Output the [x, y] coordinate of the center of the cell containing the given text.  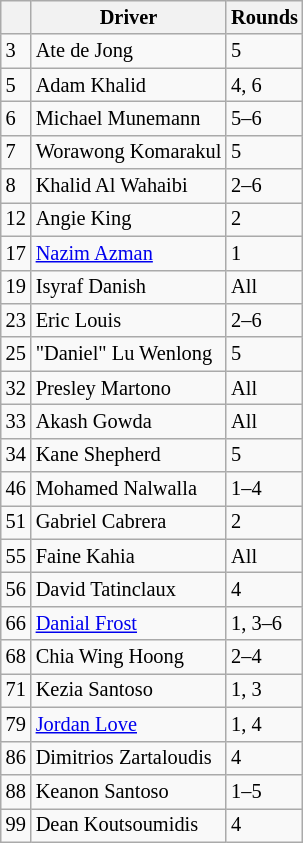
17 [16, 253]
Driver [128, 17]
1 [264, 253]
Worawong Komarakul [128, 152]
Michael Munemann [128, 118]
David Tatinclaux [128, 589]
7 [16, 152]
"Daniel" Lu Wenlong [128, 354]
Gabriel Cabrera [128, 522]
33 [16, 421]
Faine Kahia [128, 556]
Dimitrios Zartaloudis [128, 758]
23 [16, 320]
5–6 [264, 118]
Kezia Santoso [128, 690]
Ate de Jong [128, 51]
Angie King [128, 219]
8 [16, 186]
Kane Shepherd [128, 455]
99 [16, 825]
46 [16, 489]
1, 3–6 [264, 623]
Jordan Love [128, 724]
6 [16, 118]
79 [16, 724]
Keanon Santoso [128, 791]
71 [16, 690]
12 [16, 219]
56 [16, 589]
Nazim Azman [128, 253]
Danial Frost [128, 623]
Isyraf Danish [128, 287]
4, 6 [264, 85]
1, 4 [264, 724]
2–4 [264, 657]
Chia Wing Hoong [128, 657]
25 [16, 354]
Rounds [264, 17]
51 [16, 522]
55 [16, 556]
Dean Koutsoumidis [128, 825]
19 [16, 287]
Presley Martono [128, 388]
1–5 [264, 791]
88 [16, 791]
66 [16, 623]
Mohamed Nalwalla [128, 489]
1–4 [264, 489]
Adam Khalid [128, 85]
Akash Gowda [128, 421]
32 [16, 388]
68 [16, 657]
1, 3 [264, 690]
Eric Louis [128, 320]
Khalid Al Wahaibi [128, 186]
86 [16, 758]
3 [16, 51]
34 [16, 455]
